Detect which cell encompasses the target text, then output its (x, y) center coordinate. 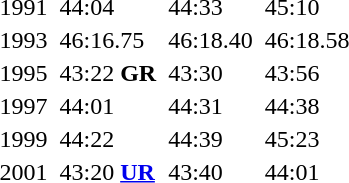
44:31 (211, 106)
44:39 (211, 139)
43:22 GR (108, 73)
43:30 (211, 73)
46:18.40 (211, 40)
44:01 (108, 106)
44:22 (108, 139)
46:16.75 (108, 40)
